Return the (X, Y) coordinate for the center point of the cell that contains the specified text.  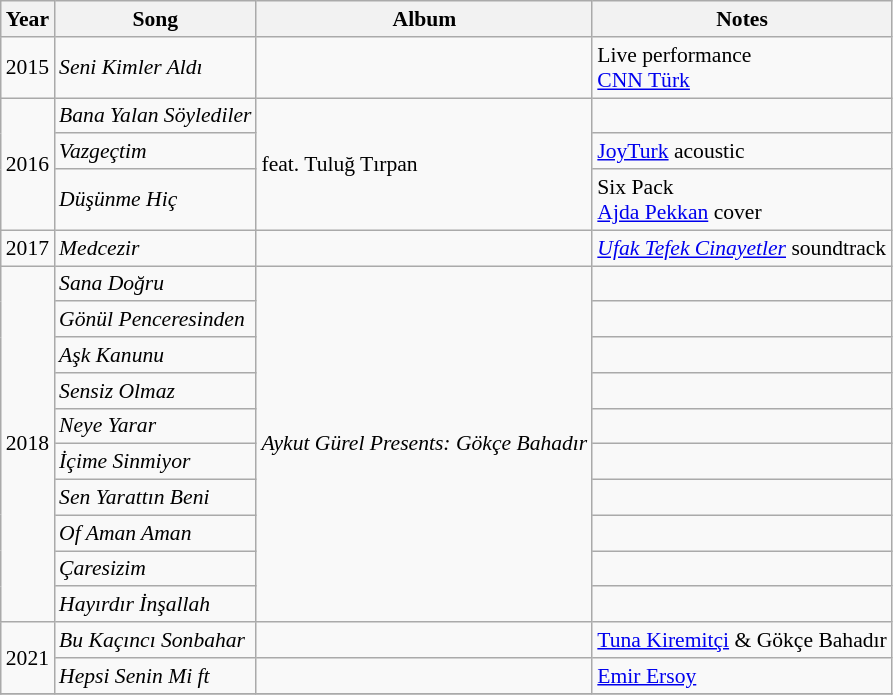
Hepsi Senin Mi ft (155, 676)
2016 (28, 164)
İçime Sinmiyor (155, 462)
Gönül Penceresinden (155, 320)
Ufak Tefek Cinayetler soundtrack (742, 248)
Aşk Kanunu (155, 355)
feat. Tuluğ Tırpan (424, 164)
Sensiz Olmaz (155, 391)
Neye Yarar (155, 426)
2017 (28, 248)
Notes (742, 19)
Bu Kaçıncı Sonbahar (155, 640)
JoyTurk acoustic (742, 152)
Song (155, 19)
Year (28, 19)
Düşünme Hiç (155, 200)
2021 (28, 658)
Bana Yalan Söylediler (155, 116)
2015 (28, 68)
Sana Doğru (155, 284)
Of Aman Aman (155, 533)
Album (424, 19)
Vazgeçtim (155, 152)
Aykut Gürel Presents: Gökçe Bahadır (424, 444)
Six PackAjda Pekkan cover (742, 200)
Live performanceCNN Türk (742, 68)
Tuna Kiremitçi & Gökçe Bahadır (742, 640)
Hayırdır İnşallah (155, 605)
Seni Kimler Aldı (155, 68)
Sen Yarattın Beni (155, 498)
2018 (28, 444)
Emir Ersoy (742, 676)
Çaresizim (155, 569)
Medcezir (155, 248)
